Output the [X, Y] coordinate of the center of the cell containing the given text.  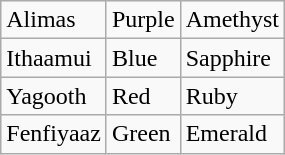
Ithaamui [54, 58]
Yagooth [54, 96]
Green [143, 134]
Fenfiyaaz [54, 134]
Ruby [232, 96]
Alimas [54, 20]
Amethyst [232, 20]
Emerald [232, 134]
Blue [143, 58]
Sapphire [232, 58]
Red [143, 96]
Purple [143, 20]
